Output the [X, Y] coordinate of the center of the cell containing the given text.  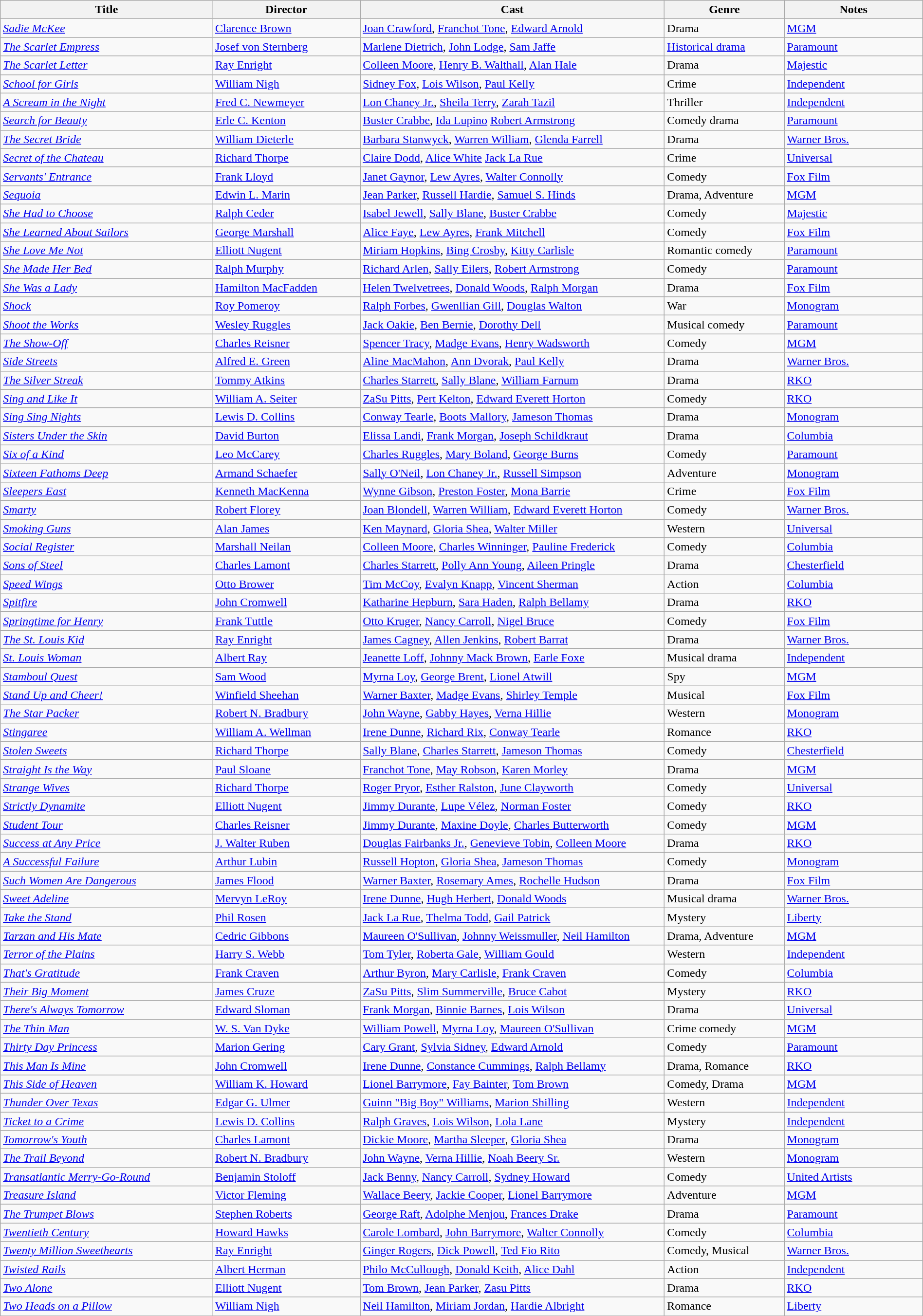
Wesley Ruggles [286, 325]
William Powell, Myrna Loy, Maureen O'Sullivan [512, 1028]
Genre [724, 10]
Ticket to a Crime [107, 1121]
Thunder Over Texas [107, 1102]
School for Girls [107, 84]
Phil Rosen [286, 917]
Benjamin Stoloff [286, 1177]
Side Streets [107, 362]
The Trail Beyond [107, 1158]
Sequoia [107, 195]
Katharine Hepburn, Sara Haden, Ralph Bellamy [512, 603]
Speed Wings [107, 584]
Jimmy Durante, Maxine Doyle, Charles Butterworth [512, 825]
Otto Brower [286, 584]
Franchot Tone, May Robson, Karen Morley [512, 769]
Marion Gering [286, 1047]
Janet Gaynor, Lew Ayres, Walter Connolly [512, 176]
Elissa Landi, Frank Morgan, Joseph Schildkraut [512, 436]
This Man Is Mine [107, 1065]
J. Walter Ruben [286, 843]
George Marshall [286, 232]
Roy Pomeroy [286, 306]
Smarty [107, 510]
Spencer Tracy, Madge Evans, Henry Wadsworth [512, 343]
Arthur Byron, Mary Carlisle, Frank Craven [512, 973]
Twisted Rails [107, 1269]
Title [107, 10]
Charles Starrett, Sally Blane, William Farnum [512, 380]
Albert Herman [286, 1269]
The Show-Off [107, 343]
Straight Is the Way [107, 769]
Kenneth MacKenna [286, 491]
Two Heads on a Pillow [107, 1306]
Musical [724, 695]
Six of a Kind [107, 454]
Victor Fleming [286, 1195]
Comedy, Musical [724, 1251]
Sing and Like It [107, 399]
United Artists [853, 1177]
This Side of Heaven [107, 1084]
ZaSu Pitts, Slim Summerville, Bruce Cabot [512, 991]
Strange Wives [107, 787]
Notes [853, 10]
William Dieterle [286, 139]
Arthur Lubin [286, 862]
William A. Seiter [286, 399]
Thirty Day Princess [107, 1047]
David Burton [286, 436]
Lionel Barrymore, Fay Bainter, Tom Brown [512, 1084]
Ralph Ceder [286, 213]
Charles Ruggles, Mary Boland, George Burns [512, 454]
Jack Benny, Nancy Carroll, Sydney Howard [512, 1177]
Irene Dunne, Hugh Herbert, Donald Woods [512, 899]
John Wayne, Gabby Hayes, Verna Hillie [512, 713]
William K. Howard [286, 1084]
Warner Baxter, Rosemary Ames, Rochelle Hudson [512, 880]
Joan Crawford, Franchot Tone, Edward Arnold [512, 28]
A Successful Failure [107, 862]
Romantic comedy [724, 251]
Success at Any Price [107, 843]
Their Big Moment [107, 991]
Treasure Island [107, 1195]
The Trumpet Blows [107, 1214]
Cedric Gibbons [286, 936]
Secret of the Chateau [107, 158]
Sally Blane, Charles Starrett, Jameson Thomas [512, 750]
Two Alone [107, 1288]
Crime comedy [724, 1028]
Sweet Adeline [107, 899]
Aline MacMahon, Ann Dvorak, Paul Kelly [512, 362]
Ralph Murphy [286, 269]
She Love Me Not [107, 251]
Edgar G. Ulmer [286, 1102]
Ralph Graves, Lois Wilson, Lola Lane [512, 1121]
Sidney Fox, Lois Wilson, Paul Kelly [512, 84]
Myrna Loy, George Brent, Lionel Atwill [512, 676]
Fred C. Newmeyer [286, 102]
Clarence Brown [286, 28]
Comedy, Drama [724, 1084]
Colleen Moore, Charles Winninger, Pauline Frederick [512, 547]
George Raft, Adolphe Menjou, Frances Drake [512, 1214]
Maureen O'Sullivan, Johnny Weissmuller, Neil Hamilton [512, 936]
James Flood [286, 880]
Sally O'Neil, Lon Chaney Jr., Russell Simpson [512, 473]
Helen Twelvetrees, Donald Woods, Ralph Morgan [512, 288]
Wallace Beery, Jackie Cooper, Lionel Barrymore [512, 1195]
Otto Kruger, Nancy Carroll, Nigel Bruce [512, 621]
Sadie McKee [107, 28]
The Scarlet Letter [107, 65]
Lon Chaney Jr., Sheila Terry, Zarah Tazil [512, 102]
She Was a Lady [107, 288]
Hamilton MacFadden [286, 288]
Roger Pryor, Esther Ralston, June Clayworth [512, 787]
Shoot the Works [107, 325]
Frank Morgan, Binnie Barnes, Lois Wilson [512, 1010]
Sam Wood [286, 676]
Neil Hamilton, Miriam Jordan, Hardie Albright [512, 1306]
Charles Starrett, Polly Ann Young, Aileen Pringle [512, 566]
Take the Stand [107, 917]
Marshall Neilan [286, 547]
James Cagney, Allen Jenkins, Robert Barrat [512, 640]
There's Always Tomorrow [107, 1010]
Miriam Hopkins, Bing Crosby, Kitty Carlisle [512, 251]
Thriller [724, 102]
She Made Her Bed [107, 269]
Conway Tearle, Boots Mallory, Jameson Thomas [512, 417]
Alan James [286, 528]
The Thin Man [107, 1028]
Twenty Million Sweethearts [107, 1251]
ZaSu Pitts, Pert Kelton, Edward Everett Horton [512, 399]
Carole Lombard, John Barrymore, Walter Connolly [512, 1232]
Transatlantic Merry-Go-Round [107, 1177]
W. S. Van Dyke [286, 1028]
Wynne Gibson, Preston Foster, Mona Barrie [512, 491]
Comedy drama [724, 121]
Leo McCarey [286, 454]
James Cruze [286, 991]
Frank Craven [286, 973]
Jimmy Durante, Lupe Vélez, Norman Foster [512, 806]
Alice Faye, Lew Ayres, Frank Mitchell [512, 232]
Stephen Roberts [286, 1214]
War [724, 306]
Shock [107, 306]
Spitfire [107, 603]
A Scream in the Night [107, 102]
Paul Sloane [286, 769]
Edward Sloman [286, 1010]
Jack Oakie, Ben Bernie, Dorothy Dell [512, 325]
Mervyn LeRoy [286, 899]
Tom Tyler, Roberta Gale, William Gould [512, 954]
Frank Lloyd [286, 176]
Josef von Sternberg [286, 47]
Sisters Under the Skin [107, 436]
St. Louis Woman [107, 658]
Spy [724, 676]
Colleen Moore, Henry B. Walthall, Alan Hale [512, 65]
Musical comedy [724, 325]
Search for Beauty [107, 121]
The Silver Streak [107, 380]
Erle C. Kenton [286, 121]
Edwin L. Marin [286, 195]
That's Gratitude [107, 973]
John Wayne, Verna Hillie, Noah Beery Sr. [512, 1158]
Robert Florey [286, 510]
Dickie Moore, Martha Sleeper, Gloria Shea [512, 1140]
Tommy Atkins [286, 380]
Marlene Dietrich, John Lodge, Sam Jaffe [512, 47]
She Learned About Sailors [107, 232]
Howard Hawks [286, 1232]
Twentieth Century [107, 1232]
Douglas Fairbanks Jr., Genevieve Tobin, Colleen Moore [512, 843]
William A. Wellman [286, 732]
Barbara Stanwyck, Warren William, Glenda Farrell [512, 139]
Cary Grant, Sylvia Sidney, Edward Arnold [512, 1047]
The Scarlet Empress [107, 47]
Tarzan and His Mate [107, 936]
Sixteen Fathoms Deep [107, 473]
Guinn "Big Boy" Williams, Marion Shilling [512, 1102]
Jean Parker, Russell Hardie, Samuel S. Hinds [512, 195]
Sons of Steel [107, 566]
Tomorrow's Youth [107, 1140]
Cast [512, 10]
Jeanette Loff, Johnny Mack Brown, Earle Foxe [512, 658]
Terror of the Plains [107, 954]
Philo McCullough, Donald Keith, Alice Dahl [512, 1269]
Ginger Rogers, Dick Powell, Ted Fio Rito [512, 1251]
Irene Dunne, Constance Cummings, Ralph Bellamy [512, 1065]
Stamboul Quest [107, 676]
Isabel Jewell, Sally Blane, Buster Crabbe [512, 213]
Social Register [107, 547]
Sing Sing Nights [107, 417]
Sleepers East [107, 491]
Warner Baxter, Madge Evans, Shirley Temple [512, 695]
Such Women Are Dangerous [107, 880]
Ken Maynard, Gloria Shea, Walter Miller [512, 528]
Drama, Romance [724, 1065]
Stolen Sweets [107, 750]
The St. Louis Kid [107, 640]
Springtime for Henry [107, 621]
Claire Dodd, Alice White Jack La Rue [512, 158]
Frank Tuttle [286, 621]
Director [286, 10]
Irene Dunne, Richard Rix, Conway Tearle [512, 732]
Alfred E. Green [286, 362]
Tom Brown, Jean Parker, Zasu Pitts [512, 1288]
The Star Packer [107, 713]
Tim McCoy, Evalyn Knapp, Vincent Sherman [512, 584]
She Had to Choose [107, 213]
Smoking Guns [107, 528]
Winfield Sheehan [286, 695]
Armand Schaefer [286, 473]
Harry S. Webb [286, 954]
Strictly Dynamite [107, 806]
Albert Ray [286, 658]
Servants' Entrance [107, 176]
Student Tour [107, 825]
The Secret Bride [107, 139]
Jack La Rue, Thelma Todd, Gail Patrick [512, 917]
Richard Arlen, Sally Eilers, Robert Armstrong [512, 269]
Ralph Forbes, Gwenllian Gill, Douglas Walton [512, 306]
Historical drama [724, 47]
Stingaree [107, 732]
Russell Hopton, Gloria Shea, Jameson Thomas [512, 862]
Joan Blondell, Warren William, Edward Everett Horton [512, 510]
Buster Crabbe, Ida Lupino Robert Armstrong [512, 121]
Stand Up and Cheer! [107, 695]
